Detect which cell encompasses the target text, then output its [x, y] center coordinate. 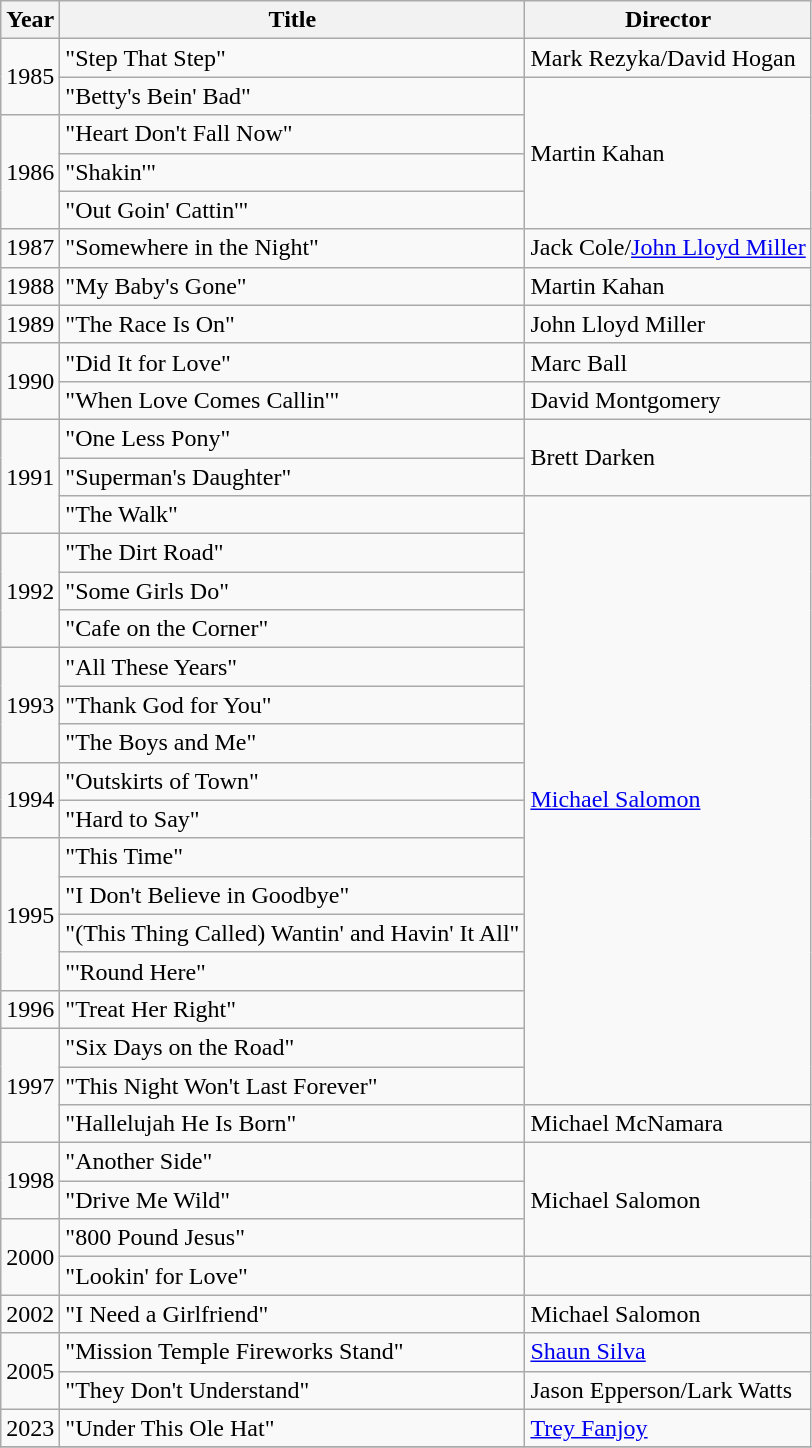
David Montgomery [668, 400]
"Treat Her Right" [292, 1009]
Brett Darken [668, 457]
Mark Rezyka/David Hogan [668, 58]
Year [30, 20]
"Lookin' for Love" [292, 1276]
1985 [30, 77]
"Somewhere in the Night" [292, 248]
1997 [30, 1085]
2023 [30, 1428]
"Hallelujah He Is Born" [292, 1124]
"The Boys and Me" [292, 743]
Shaun Silva [668, 1352]
Jack Cole/John Lloyd Miller [668, 248]
1996 [30, 1009]
"Cafe on the Corner" [292, 629]
"Did It for Love" [292, 362]
"Step That Step" [292, 58]
"Under This Ole Hat" [292, 1428]
"Mission Temple Fireworks Stand" [292, 1352]
"Superman's Daughter" [292, 477]
"(This Thing Called) Wantin' and Havin' It All" [292, 933]
"The Dirt Road" [292, 553]
1986 [30, 172]
"My Baby's Gone" [292, 286]
"The Walk" [292, 515]
1995 [30, 914]
1993 [30, 705]
"Six Days on the Road" [292, 1047]
Director [668, 20]
"Drive Me Wild" [292, 1200]
"All These Years" [292, 667]
1992 [30, 591]
Trey Fanjoy [668, 1428]
2002 [30, 1314]
"I Need a Girlfriend" [292, 1314]
"Hard to Say" [292, 819]
"Outskirts of Town" [292, 781]
"Betty's Bein' Bad" [292, 96]
1989 [30, 324]
1990 [30, 381]
2000 [30, 1257]
"Thank God for You" [292, 705]
"Shakin'" [292, 172]
"One Less Pony" [292, 438]
"Heart Don't Fall Now" [292, 134]
"Some Girls Do" [292, 591]
2005 [30, 1371]
1994 [30, 800]
"Another Side" [292, 1162]
"The Race Is On" [292, 324]
"They Don't Understand" [292, 1390]
Title [292, 20]
1988 [30, 286]
"When Love Comes Callin'" [292, 400]
1998 [30, 1181]
"Out Goin' Cattin'" [292, 210]
Jason Epperson/Lark Watts [668, 1390]
"This Time" [292, 857]
Michael McNamara [668, 1124]
Marc Ball [668, 362]
John Lloyd Miller [668, 324]
"'Round Here" [292, 971]
"800 Pound Jesus" [292, 1238]
"I Don't Believe in Goodbye" [292, 895]
1991 [30, 476]
"This Night Won't Last Forever" [292, 1085]
1987 [30, 248]
